Return [X, Y] of the center of cell containing provided text 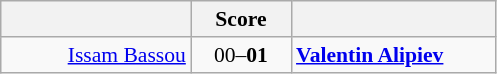
Score [241, 19]
00–01 [241, 55]
Valentin Alipiev [394, 55]
Issam Bassou [96, 55]
